Detect which cell encompasses the target text, then output its [x, y] center coordinate. 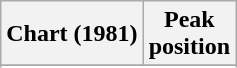
Chart (1981) [72, 34]
Peakposition [189, 34]
